Pinpoint the cell where the given text exists, returning its (x, y) midpoint coordinate. 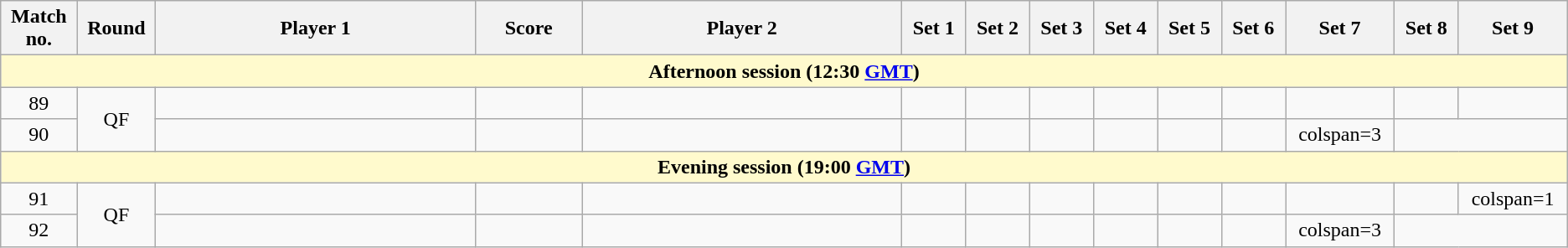
Set 6 (1253, 28)
Set 1 (933, 28)
Set 9 (1513, 28)
Player 1 (316, 28)
90 (39, 135)
Set 2 (998, 28)
Set 4 (1125, 28)
Set 5 (1189, 28)
Set 3 (1061, 28)
92 (39, 230)
Afternoon session (12:30 GMT) (784, 71)
Set 7 (1339, 28)
91 (39, 199)
Match no. (39, 28)
Evening session (19:00 GMT) (784, 167)
Score (529, 28)
89 (39, 103)
Round (116, 28)
Set 8 (1426, 28)
colspan=1 (1513, 199)
Player 2 (742, 28)
